For the text-containing cell, return its midpoint in (x, y) coordinate format. 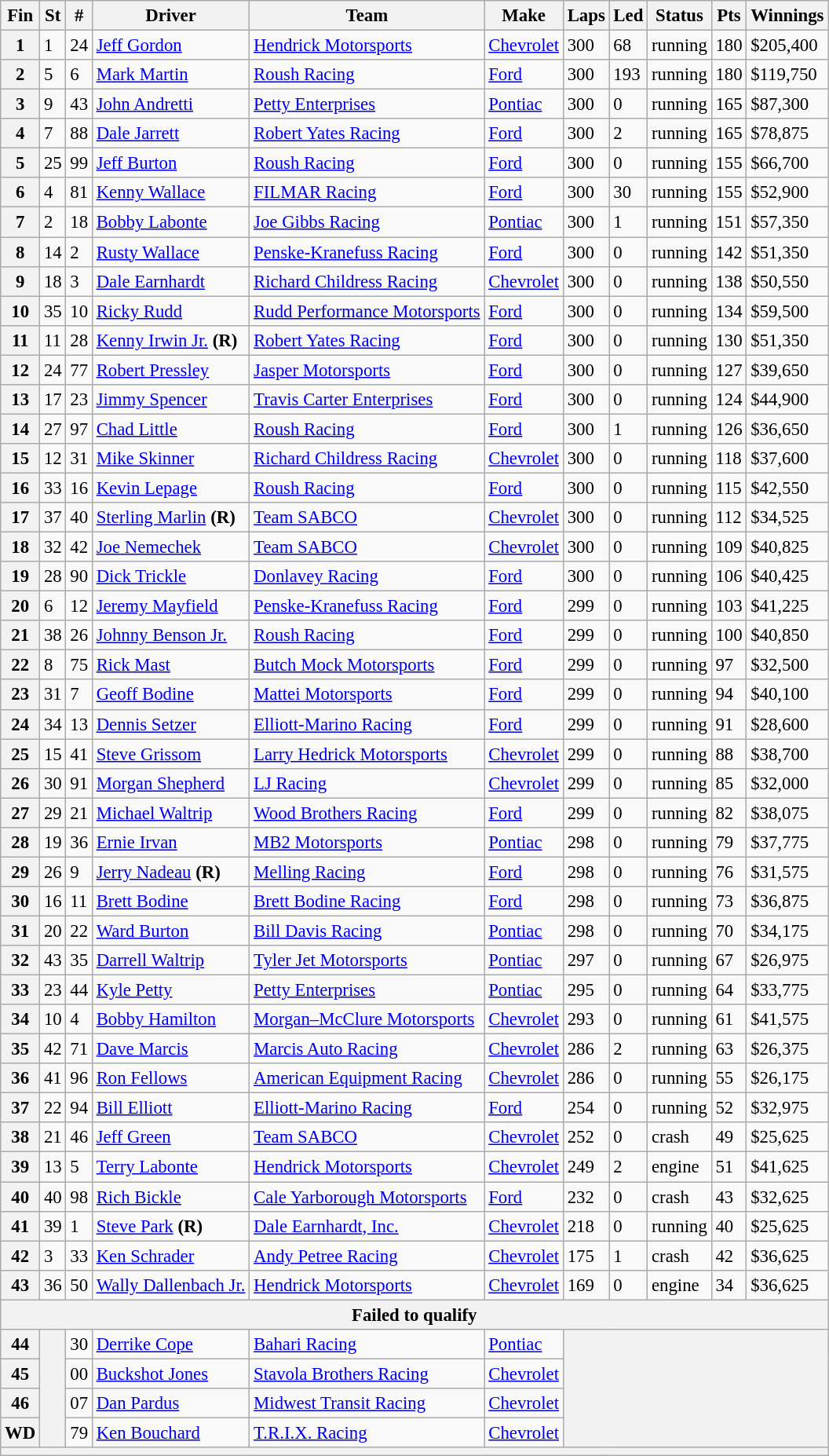
297 (586, 960)
Jeff Green (170, 1138)
Morgan Shepherd (170, 783)
$40,100 (787, 695)
Mattei Motorsports (367, 695)
Darrell Waltrip (170, 960)
Laps (586, 16)
$57,350 (787, 222)
Team (367, 16)
124 (729, 400)
Joe Gibbs Racing (367, 222)
Kyle Petty (170, 990)
71 (79, 1049)
254 (586, 1108)
Dick Trickle (170, 576)
Robert Pressley (170, 370)
Chad Little (170, 429)
Dennis Setzer (170, 724)
Geoff Bodine (170, 695)
175 (586, 1256)
Jerry Nadeau (R) (170, 872)
Brett Bodine Racing (367, 902)
$37,775 (787, 843)
$36,650 (787, 429)
293 (586, 1019)
Jeremy Mayfield (170, 606)
103 (729, 606)
$26,975 (787, 960)
St (53, 16)
$40,850 (787, 635)
Kenny Wallace (170, 192)
64 (729, 990)
$50,550 (787, 281)
Sterling Marlin (R) (170, 518)
130 (729, 340)
$38,075 (787, 813)
$52,900 (787, 192)
$40,425 (787, 576)
$78,875 (787, 134)
Ken Schrader (170, 1256)
Rick Mast (170, 665)
Wally Dallenbach Jr. (170, 1285)
$42,550 (787, 488)
73 (729, 902)
118 (729, 459)
Joe Nemechek (170, 547)
Larry Hedrick Motorsports (367, 754)
$59,500 (787, 311)
51 (729, 1167)
$119,750 (787, 75)
$41,625 (787, 1167)
76 (729, 872)
151 (729, 222)
295 (586, 990)
Pts (729, 16)
$32,975 (787, 1108)
77 (79, 370)
134 (729, 311)
T.R.I.X. Racing (367, 1432)
Rusty Wallace (170, 252)
Midwest Transit Racing (367, 1403)
169 (586, 1285)
52 (729, 1108)
Winnings (787, 16)
$26,375 (787, 1049)
FILMAR Racing (367, 192)
Bill Davis Racing (367, 931)
Terry Labonte (170, 1167)
100 (729, 635)
Steve Park (R) (170, 1226)
Bobby Labonte (170, 222)
$44,900 (787, 400)
112 (729, 518)
$36,875 (787, 902)
Tyler Jet Motorsports (367, 960)
70 (729, 931)
Ward Burton (170, 931)
Jeff Burton (170, 163)
109 (729, 547)
$33,775 (787, 990)
$34,175 (787, 931)
Status (680, 16)
Melling Racing (367, 872)
MB2 Motorsports (367, 843)
Bill Elliott (170, 1108)
Donlavey Racing (367, 576)
$34,525 (787, 518)
Buckshot Jones (170, 1374)
Butch Mock Motorsports (367, 665)
LJ Racing (367, 783)
$28,600 (787, 724)
Bahari Racing (367, 1344)
Ken Bouchard (170, 1432)
98 (79, 1197)
75 (79, 665)
Mike Skinner (170, 459)
00 (79, 1374)
115 (729, 488)
Fin (20, 16)
Kenny Irwin Jr. (R) (170, 340)
Derrike Cope (170, 1344)
$38,700 (787, 754)
Dale Jarrett (170, 134)
07 (79, 1403)
Morgan–McClure Motorsports (367, 1019)
Driver (170, 16)
49 (729, 1138)
55 (729, 1078)
Jeff Gordon (170, 46)
Cale Yarborough Motorsports (367, 1197)
$39,650 (787, 370)
Bobby Hamilton (170, 1019)
63 (729, 1049)
$32,500 (787, 665)
90 (79, 576)
Led (628, 16)
$32,625 (787, 1197)
232 (586, 1197)
45 (20, 1374)
American Equipment Racing (367, 1078)
61 (729, 1019)
$40,825 (787, 547)
Ron Fellows (170, 1078)
Kevin Lepage (170, 488)
127 (729, 370)
Jimmy Spencer (170, 400)
Ricky Rudd (170, 311)
67 (729, 960)
Michael Waltrip (170, 813)
142 (729, 252)
Andy Petree Racing (367, 1256)
Brett Bodine (170, 902)
Make (524, 16)
Rich Bickle (170, 1197)
50 (79, 1285)
Marcis Auto Racing (367, 1049)
126 (729, 429)
$37,600 (787, 459)
Failed to qualify (414, 1315)
$31,575 (787, 872)
WD (20, 1432)
85 (729, 783)
252 (586, 1138)
81 (79, 192)
Steve Grissom (170, 754)
82 (729, 813)
249 (586, 1167)
Stavola Brothers Racing (367, 1374)
# (79, 16)
$205,400 (787, 46)
Dale Earnhardt, Inc. (367, 1226)
Wood Brothers Racing (367, 813)
Dale Earnhardt (170, 281)
$66,700 (787, 163)
John Andretti (170, 104)
96 (79, 1078)
68 (628, 46)
138 (729, 281)
$26,175 (787, 1078)
Mark Martin (170, 75)
Dave Marcis (170, 1049)
Rudd Performance Motorsports (367, 311)
99 (79, 163)
218 (586, 1226)
Ernie Irvan (170, 843)
Travis Carter Enterprises (367, 400)
106 (729, 576)
$41,575 (787, 1019)
$32,000 (787, 783)
193 (628, 75)
$41,225 (787, 606)
Jasper Motorsports (367, 370)
Johnny Benson Jr. (170, 635)
Dan Pardus (170, 1403)
$87,300 (787, 104)
